Identify which cell holds the provided text, then report its [X, Y] central coordinate. 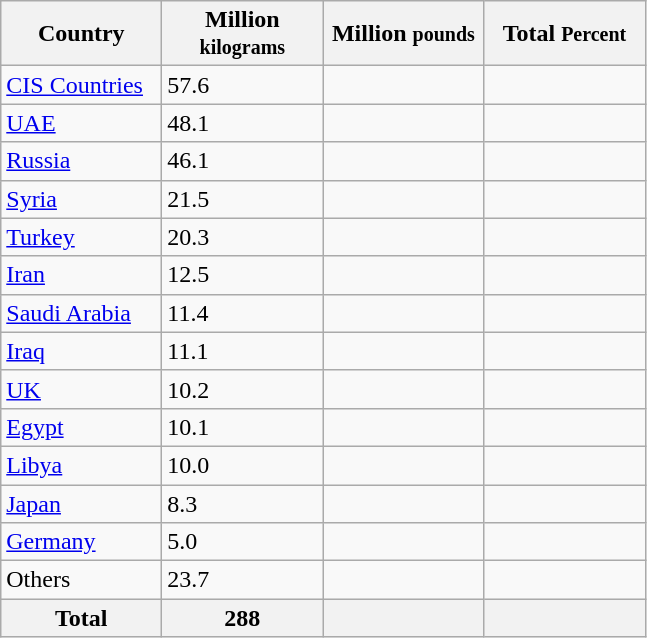
48.1 [242, 123]
10.2 [242, 389]
Total [82, 618]
288 [242, 618]
Million pounds [404, 34]
23.7 [242, 580]
Iraq [82, 351]
Russia [82, 161]
11.1 [242, 351]
Million kilograms [242, 34]
10.1 [242, 427]
Others [82, 580]
20.3 [242, 237]
8.3 [242, 503]
21.5 [242, 199]
Germany [82, 542]
Syria [82, 199]
CIS Countries [82, 85]
Egypt [82, 427]
Country [82, 34]
Libya [82, 465]
11.4 [242, 313]
UAE [82, 123]
Saudi Arabia [82, 313]
Japan [82, 503]
UK [82, 389]
5.0 [242, 542]
57.6 [242, 85]
Turkey [82, 237]
46.1 [242, 161]
12.5 [242, 275]
Total Percent [564, 34]
10.0 [242, 465]
Iran [82, 275]
